Extract the [x, y] coordinate from the center of the cell holding the provided text.  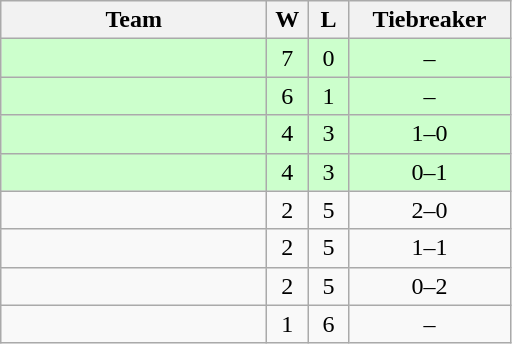
1–0 [430, 134]
0–2 [430, 286]
Tiebreaker [430, 20]
2–0 [430, 210]
Team [134, 20]
1–1 [430, 248]
0–1 [430, 172]
W [288, 20]
7 [288, 58]
L [328, 20]
0 [328, 58]
